Locate the cell with the specified text and output its [x, y] center coordinate. 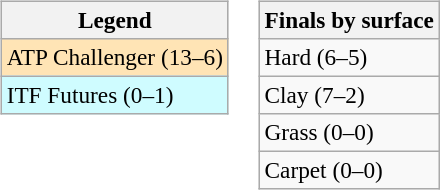
ATP Challenger (13–6) [114, 57]
Clay (7–2) [349, 95]
Grass (0–0) [349, 133]
ITF Futures (0–1) [114, 95]
Finals by surface [349, 20]
Hard (6–5) [349, 57]
Legend [114, 20]
Carpet (0–0) [349, 171]
